Return [X, Y] of the center of cell containing provided text 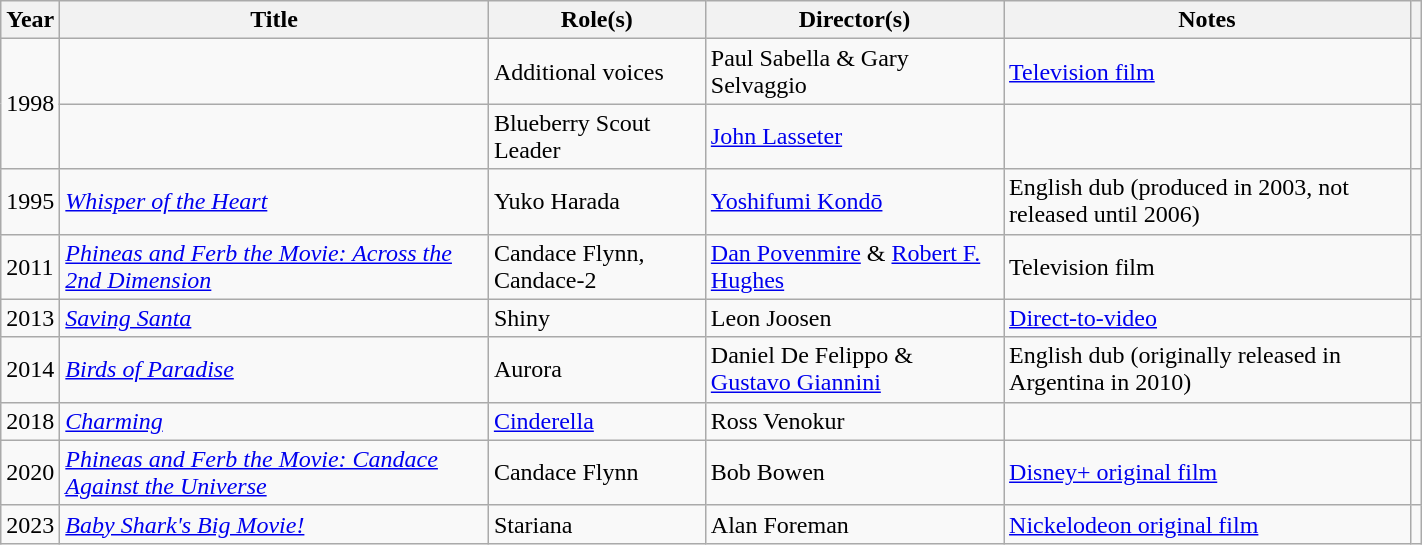
Leon Joosen [854, 318]
Aurora [596, 370]
Phineas and Ferb the Movie: Candace Against the Universe [274, 472]
English dub (produced in 2003, not released until 2006) [1208, 202]
John Lasseter [854, 136]
Daniel De Felippo & Gustavo Giannini [854, 370]
Cinderella [596, 421]
Candace Flynn [596, 472]
2011 [30, 266]
2013 [30, 318]
Direct-to-video [1208, 318]
Director(s) [854, 20]
Title [274, 20]
Alan Foreman [854, 524]
1998 [30, 104]
Year [30, 20]
Ross Venokur [854, 421]
Additional voices [596, 72]
Charming [274, 421]
Role(s) [596, 20]
Whisper of the Heart [274, 202]
Nickelodeon original film [1208, 524]
Shiny [596, 318]
English dub (originally released in Argentina in 2010) [1208, 370]
Baby Shark's Big Movie! [274, 524]
Blueberry Scout Leader [596, 136]
2023 [30, 524]
Disney+ original film [1208, 472]
Yuko Harada [596, 202]
Notes [1208, 20]
Phineas and Ferb the Movie: Across the 2nd Dimension [274, 266]
Saving Santa [274, 318]
Yoshifumi Kondō [854, 202]
Candace Flynn, Candace-2 [596, 266]
2018 [30, 421]
Stariana [596, 524]
2014 [30, 370]
Paul Sabella & Gary Selvaggio [854, 72]
Dan Povenmire & Robert F. Hughes [854, 266]
2020 [30, 472]
Birds of Paradise [274, 370]
Bob Bowen [854, 472]
1995 [30, 202]
